Provide the (X, Y) coordinate of the cell's center where the given text is located.  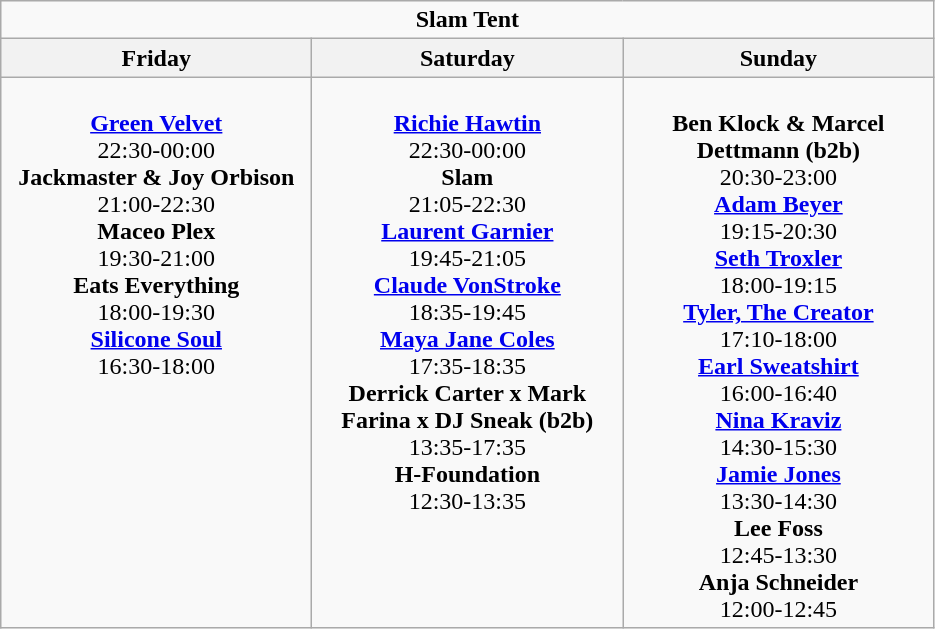
Saturday (468, 58)
Slam Tent (468, 20)
Friday (156, 58)
Sunday (778, 58)
Green Velvet 22:30-00:00 Jackmaster & Joy Orbison 21:00-22:30 Maceo Plex 19:30-21:00 Eats Everything 18:00-19:30 Silicone Soul 16:30-18:00 (156, 352)
